Extract the [x, y] coordinate from the center of the cell holding the provided text.  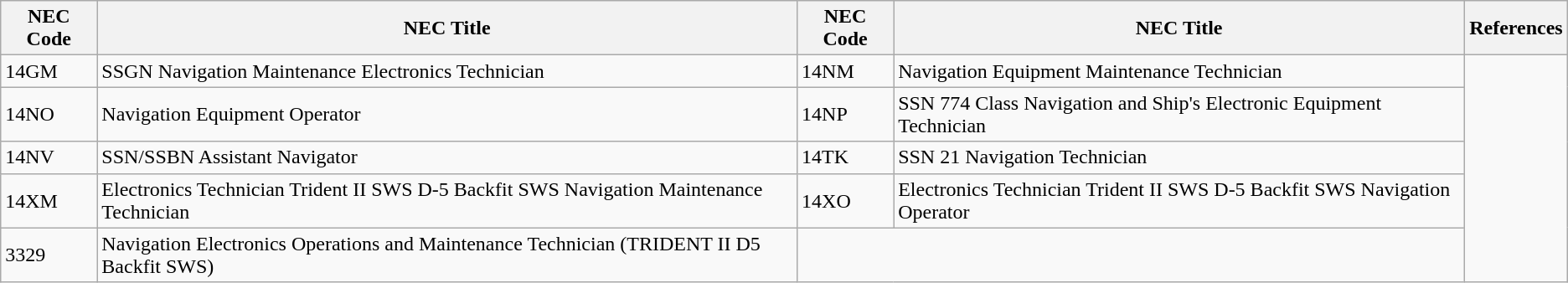
References [1516, 28]
14NV [49, 157]
14NM [846, 71]
SSN/SSBN Assistant Navigator [447, 157]
SSN 21 Navigation Technician [1179, 157]
Navigation Equipment Maintenance Technician [1179, 71]
14XM [49, 201]
Navigation Equipment Operator [447, 114]
14NP [846, 114]
14TK [846, 157]
3329 [49, 255]
14GM [49, 71]
SSN 774 Class Navigation and Ship's Electronic Equipment Technician [1179, 114]
Electronics Technician Trident II SWS D-5 Backfit SWS Navigation Maintenance Technician [447, 201]
SSGN Navigation Maintenance Electronics Technician [447, 71]
Electronics Technician Trident II SWS D-5 Backfit SWS Navigation Operator [1179, 201]
Navigation Electronics Operations and Maintenance Technician (TRIDENT II D5 Backfit SWS) [447, 255]
14XO [846, 201]
14NO [49, 114]
